Output the [x, y] coordinate of the center of the cell containing the given text.  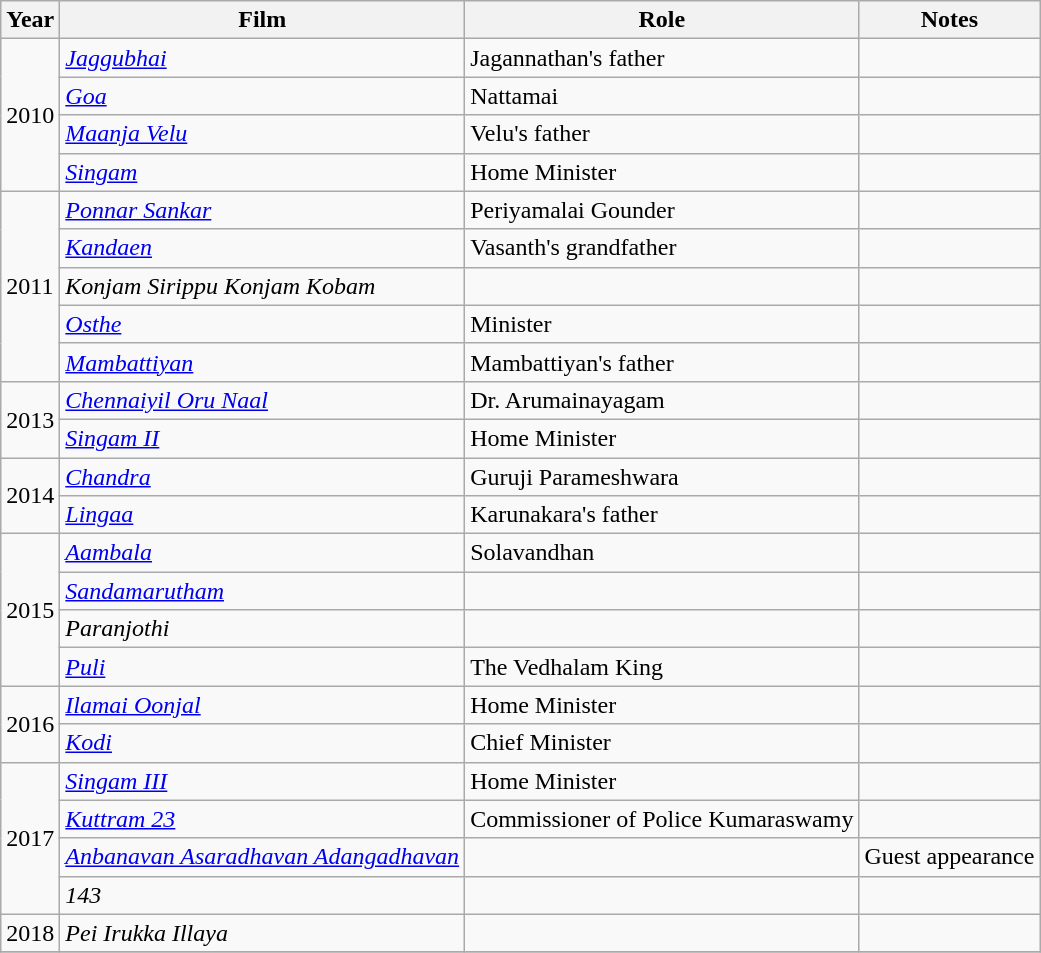
Commissioner of Police Kumaraswamy [662, 819]
Ponnar Sankar [262, 210]
Anbanavan Asaradhavan Adangadhavan [262, 857]
Chief Minister [662, 743]
2014 [30, 496]
Role [662, 20]
Notes [950, 20]
Goa [262, 96]
Velu's father [662, 134]
Aambala [262, 553]
Singam [262, 172]
Mambattiyan [262, 362]
Sandamarutham [262, 591]
2013 [30, 419]
Mambattiyan's father [662, 362]
2016 [30, 724]
143 [262, 895]
The Vedhalam King [662, 667]
Nattamai [662, 96]
Vasanth's grandfather [662, 248]
2010 [30, 115]
Kuttram 23 [262, 819]
Pei Irukka Illaya [262, 933]
Year [30, 20]
Ilamai Oonjal [262, 705]
Jagannathan's father [662, 58]
Singam II [262, 438]
Puli [262, 667]
Minister [662, 324]
2011 [30, 286]
Kodi [262, 743]
Dr. Arumainayagam [662, 400]
Lingaa [262, 515]
Osthe [262, 324]
2015 [30, 610]
Solavandhan [662, 553]
Kandaen [262, 248]
Chandra [262, 477]
Karunakara's father [662, 515]
Singam III [262, 781]
2018 [30, 933]
Maanja Velu [262, 134]
Film [262, 20]
Periyamalai Gounder [662, 210]
Konjam Sirippu Konjam Kobam [262, 286]
Jaggubhai [262, 58]
Guruji Parameshwara [662, 477]
Chennaiyil Oru Naal [262, 400]
Paranjothi [262, 629]
2017 [30, 838]
Guest appearance [950, 857]
